For the text-containing cell, return its midpoint in [x, y] coordinate format. 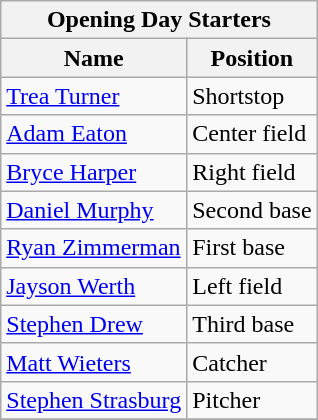
Second base [252, 210]
Jayson Werth [94, 286]
Name [94, 58]
Left field [252, 286]
Third base [252, 324]
Bryce Harper [94, 172]
Matt Wieters [94, 362]
Opening Day Starters [159, 20]
Adam Eaton [94, 134]
Center field [252, 134]
Catcher [252, 362]
Trea Turner [94, 96]
Daniel Murphy [94, 210]
First base [252, 248]
Stephen Drew [94, 324]
Ryan Zimmerman [94, 248]
Position [252, 58]
Right field [252, 172]
Pitcher [252, 400]
Shortstop [252, 96]
Stephen Strasburg [94, 400]
